Identify which cell holds the provided text, then report its (x, y) central coordinate. 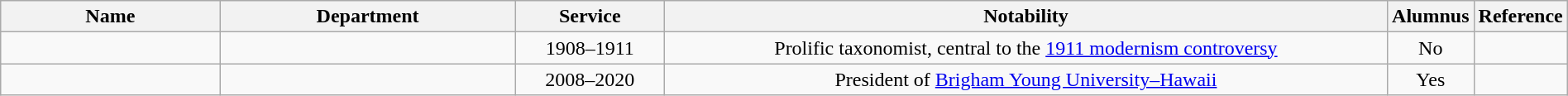
Notability (1025, 17)
2008–2020 (590, 79)
Name (111, 17)
1908–1911 (590, 48)
Alumnus (1431, 17)
Reference (1520, 17)
Yes (1431, 79)
President of Brigham Young University–Hawaii (1025, 79)
Department (367, 17)
No (1431, 48)
Service (590, 17)
Prolific taxonomist, central to the 1911 modernism controversy (1025, 48)
